Determine the [x, y] coordinate at the center of the cell enclosing the given text.  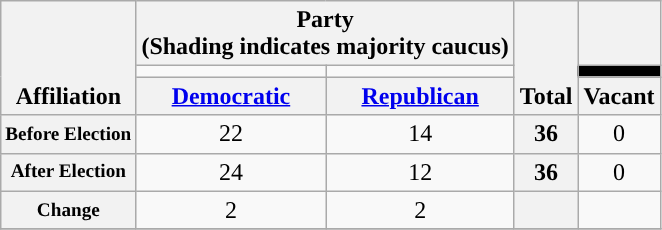
Total [546, 58]
After Election [68, 172]
Vacant [619, 96]
Democratic [231, 96]
Party (Shading indicates majority caucus) [325, 34]
Republican [420, 96]
24 [231, 172]
Affiliation [68, 58]
12 [420, 172]
22 [231, 134]
14 [420, 134]
Change [68, 210]
Before Election [68, 134]
